Determine the (x, y) coordinate at the center of the cell enclosing the given text.  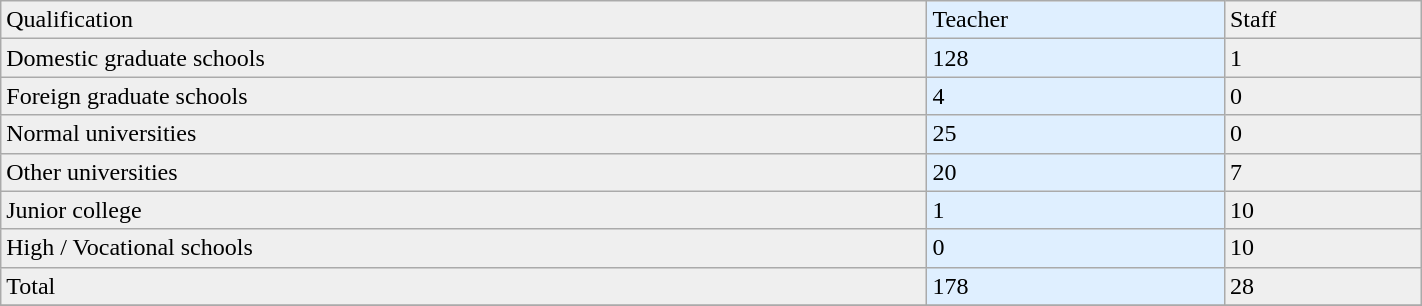
128 (1076, 58)
7 (1322, 172)
Teacher (1076, 20)
Domestic graduate schools (464, 58)
Staff (1322, 20)
High / Vocational schools (464, 248)
Total (464, 286)
28 (1322, 286)
25 (1076, 134)
20 (1076, 172)
Other universities (464, 172)
Junior college (464, 210)
4 (1076, 96)
178 (1076, 286)
Foreign graduate schools (464, 96)
Normal universities (464, 134)
Qualification (464, 20)
